Determine the [X, Y] coordinate at the center of the cell enclosing the given text.  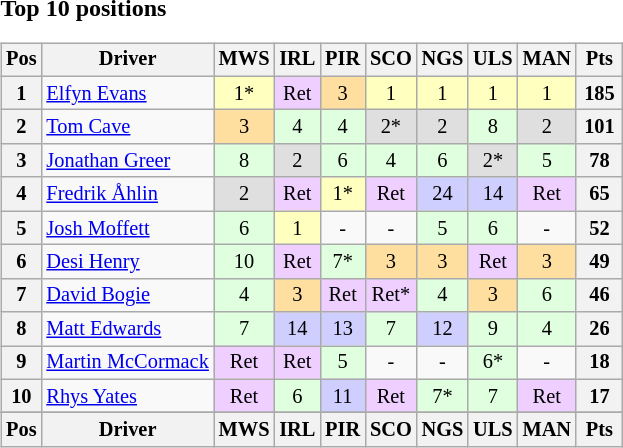
Martin McCormack [127, 363]
11 [342, 396]
David Bogie [127, 295]
18 [600, 363]
12 [443, 329]
Matt Edwards [127, 329]
17 [600, 396]
185 [600, 93]
49 [600, 262]
26 [600, 329]
24 [443, 194]
65 [600, 194]
Tom Cave [127, 127]
78 [600, 161]
6* [492, 363]
Ret* [391, 295]
Fredrik Åhlin [127, 194]
46 [600, 295]
Rhys Yates [127, 396]
52 [600, 228]
Jonathan Greer [127, 161]
Desi Henry [127, 262]
13 [342, 329]
Josh Moffett [127, 228]
101 [600, 127]
Elfyn Evans [127, 93]
